From the cell containing the given text, extract its center point as [x, y] coordinate. 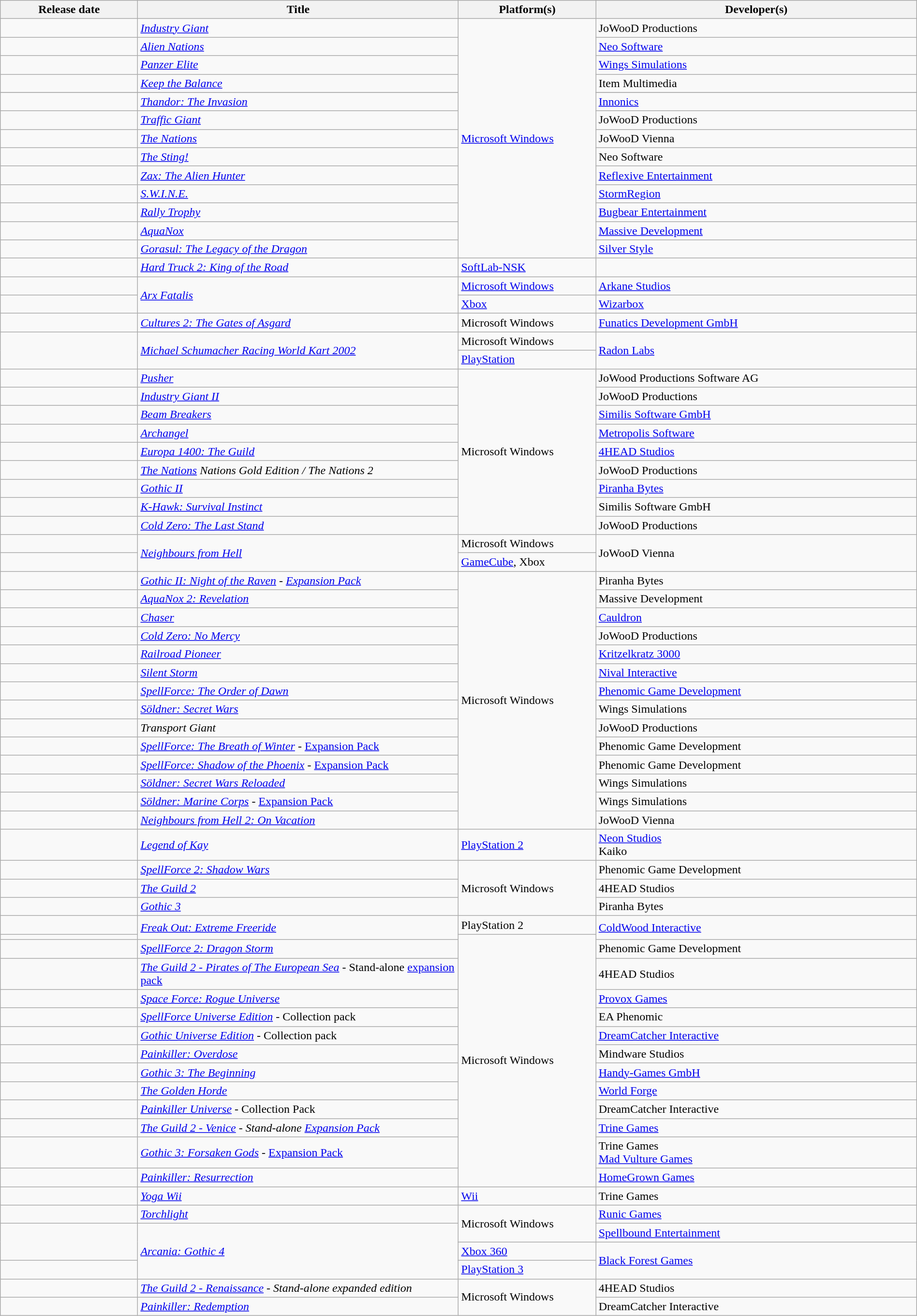
The Golden Horde [298, 1091]
Painkiller Universe - Collection Pack [298, 1109]
Gothic II: Night of the Raven - Expansion Pack [298, 581]
The Guild 2 [298, 888]
Michael Schumacher Racing World Kart 2002 [298, 350]
Gothic Universe Edition - Collection pack [298, 1035]
HomeGrown Games [756, 1178]
Painkiller: Overdose [298, 1054]
Xbox 360 [527, 1251]
Archangel [298, 433]
The Guild 2 - Venice - Stand-alone Expansion Pack [298, 1128]
Innonics [756, 102]
PlayStation 3 [527, 1270]
Zax: The Alien Hunter [298, 175]
Torchlight [298, 1214]
Runic Games [756, 1214]
Mindware Studios [756, 1054]
Metropolis Software [756, 433]
Nival Interactive [756, 673]
PlayStation [527, 359]
JoWood Productions Software AG [756, 378]
Neighbours from Hell 2: On Vacation [298, 820]
Rally Trophy [298, 212]
K-Hawk: Survival Instinct [298, 507]
Söldner: Secret Wars Reloaded [298, 783]
SpellForce 2: Shadow Wars [298, 870]
Traffic Giant [298, 120]
Neighbours from Hell [298, 553]
Industry Giant [298, 28]
Handy-Games GmbH [756, 1072]
SpellForce: Shadow of the Phoenix - Expansion Pack [298, 764]
Kritzelkratz 3000 [756, 654]
World Forge [756, 1091]
Europa 1400: The Guild [298, 451]
Gothic 3: The Beginning [298, 1072]
SpellForce 2: Dragon Storm [298, 949]
Trine GamesMad Vulture Games [756, 1152]
Keep the Balance [298, 83]
Platform(s) [527, 10]
Gothic 3 [298, 907]
Alien Nations [298, 46]
Arx Fatalis [298, 295]
Cauldron [756, 617]
Hard Truck 2: King of the Road [298, 268]
Thandor: The Invasion [298, 102]
SpellForce: The Breath of Winter - Expansion Pack [298, 746]
StormRegion [756, 194]
Spellbound Entertainment [756, 1233]
SpellForce Universe Edition - Collection pack [298, 1017]
Panzer Elite [298, 65]
Pusher [298, 378]
Painkiller: Resurrection [298, 1178]
The Nations Nations Gold Edition / The Nations 2 [298, 470]
Black Forest Games [756, 1260]
GameCube, Xbox [527, 562]
The Guild 2 - Renaissance - Stand-alone expanded edition [298, 1288]
EA Phenomic [756, 1017]
The Nations [298, 138]
SpellForce: The Order of Dawn [298, 691]
Provox Games [756, 999]
Funatics Development GmbH [756, 323]
Xbox [527, 304]
Neon StudiosKaiko [756, 845]
The Sting! [298, 157]
Cold Zero: No Mercy [298, 636]
Wii [527, 1196]
Cold Zero: The Last Stand [298, 525]
Arcania: Gothic 4 [298, 1251]
Bugbear Entertainment [756, 212]
Cultures 2: The Gates of Asgard [298, 323]
Silent Storm [298, 673]
Söldner: Marine Corps - Expansion Pack [298, 801]
Gothic II [298, 488]
S.W.I.N.E. [298, 194]
Reflexive Entertainment [756, 175]
AquaNox 2: Revelation [298, 599]
Industry Giant II [298, 396]
Silver Style [756, 249]
Freak Out: Extreme Freeride [298, 928]
Space Force: Rogue Universe [298, 999]
Transport Giant [298, 728]
Gorasul: The Legacy of the Dragon [298, 249]
Developer(s) [756, 10]
Beam Breakers [298, 415]
Title [298, 10]
Yoga Wii [298, 1196]
SoftLab-NSK [527, 268]
Item Multimedia [756, 83]
ColdWood Interactive [756, 928]
Painkiller: Redemption [298, 1306]
Gothic 3: Forsaken Gods - Expansion Pack [298, 1152]
The Guild 2 - Pirates of The European Sea - Stand-alone expansion pack [298, 973]
Arkane Studios [756, 286]
Wizarbox [756, 304]
Release date [69, 10]
Söldner: Secret Wars [298, 709]
Legend of Kay [298, 845]
AquaNox [298, 231]
Railroad Pioneer [298, 654]
Radon Labs [756, 350]
Chaser [298, 617]
